Find where the given text appears and provide that cell's center as [x, y] coordinate. 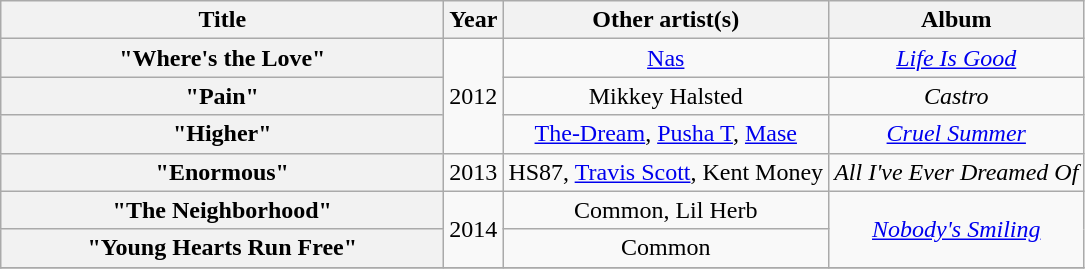
"Pain" [222, 96]
Year [474, 20]
2014 [474, 229]
"Enormous" [222, 172]
"The Neighborhood" [222, 210]
Cruel Summer [956, 134]
2013 [474, 172]
HS87, Travis Scott, Kent Money [666, 172]
Album [956, 20]
Mikkey Halsted [666, 96]
Life Is Good [956, 58]
Common [666, 248]
Nobody's Smiling [956, 229]
Title [222, 20]
The-Dream, Pusha T, Mase [666, 134]
Nas [666, 58]
Castro [956, 96]
"Higher" [222, 134]
2012 [474, 96]
"Where's the Love" [222, 58]
"Young Hearts Run Free" [222, 248]
All I've Ever Dreamed Of [956, 172]
Other artist(s) [666, 20]
Common, Lil Herb [666, 210]
